For the text-containing cell, return its midpoint in (x, y) coordinate format. 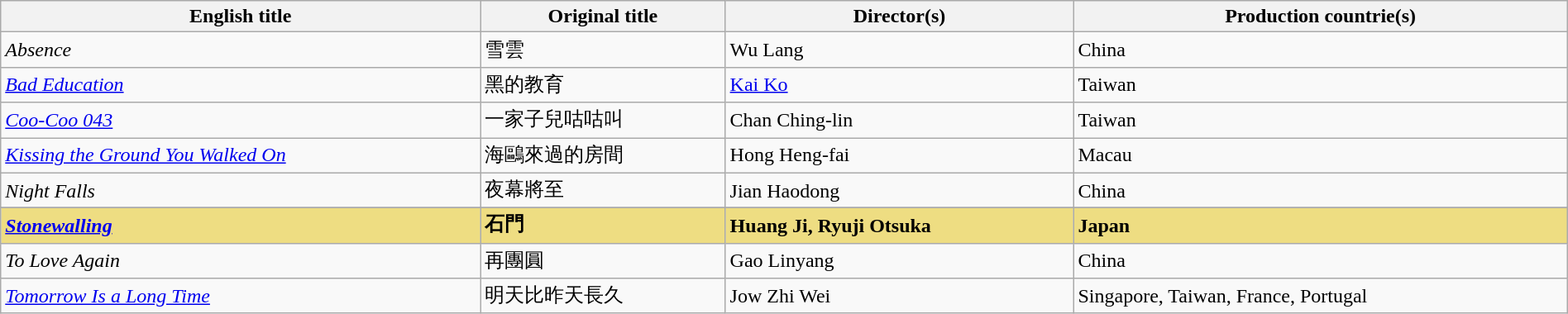
Coo-Coo 043 (241, 121)
Huang Ji, Ryuji Otsuka (900, 226)
夜幕將至 (603, 190)
雪雲 (603, 50)
Hong Heng-fai (900, 155)
Japan (1320, 226)
Gao Linyang (900, 261)
Chan Ching-lin (900, 121)
Tomorrow Is a Long Time (241, 296)
再團圓 (603, 261)
黑的教育 (603, 84)
Kissing the Ground You Walked On (241, 155)
海鷗來過的房間 (603, 155)
To Love Again (241, 261)
Bad Education (241, 84)
Jow Zhi Wei (900, 296)
石門 (603, 226)
Original title (603, 17)
Macau (1320, 155)
Production countrie(s) (1320, 17)
Jian Haodong (900, 190)
Kai Ko (900, 84)
Wu Lang (900, 50)
明天比昨天長久 (603, 296)
Absence (241, 50)
一家子兒咕咕叫 (603, 121)
Director(s) (900, 17)
Singapore, Taiwan, France, Portugal (1320, 296)
Stonewalling (241, 226)
English title (241, 17)
Night Falls (241, 190)
